Pinpoint the cell where the given text exists, returning its (x, y) midpoint coordinate. 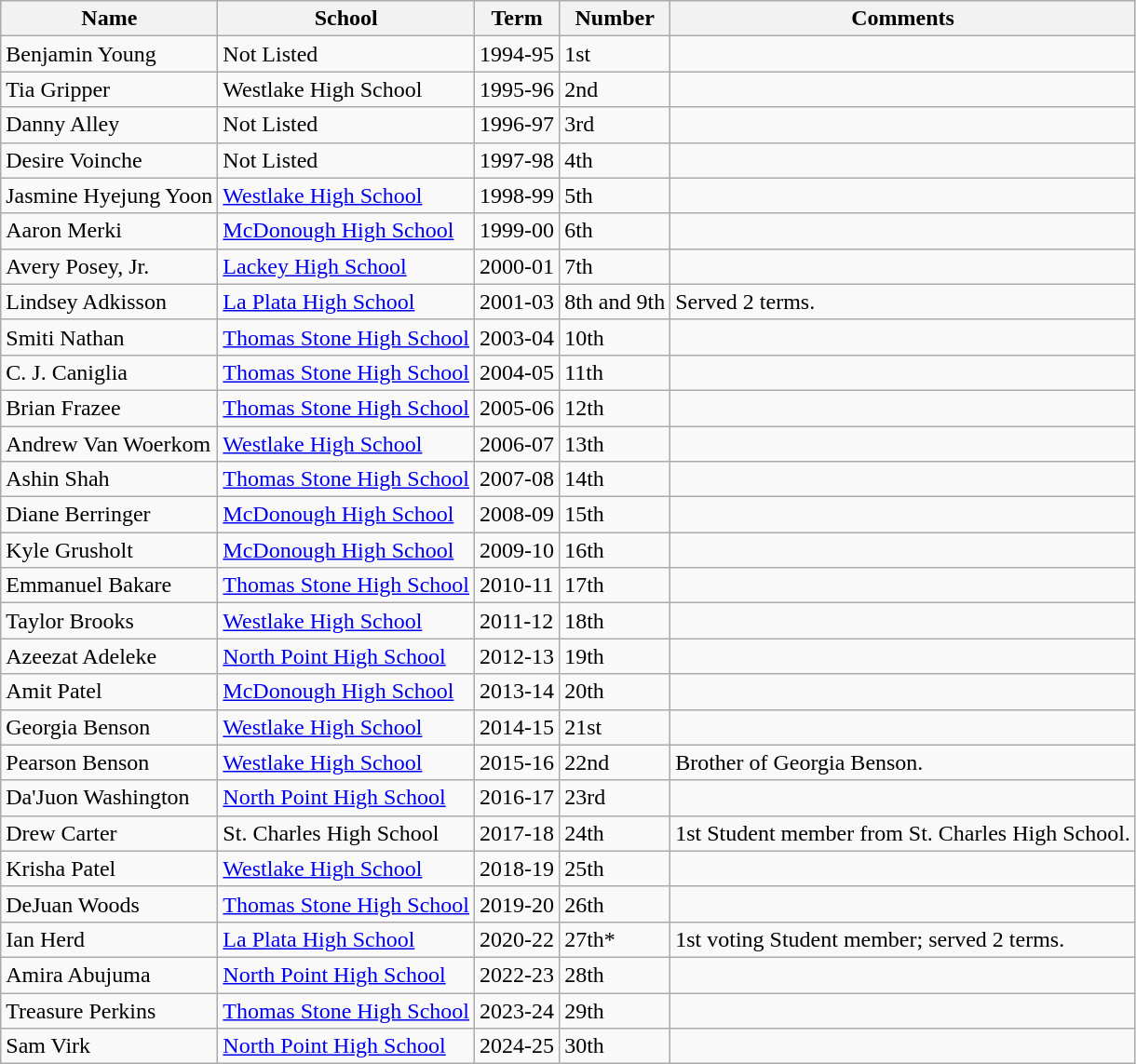
1997-98 (518, 160)
3rd (615, 125)
22nd (615, 762)
2013-14 (518, 692)
2009-10 (518, 550)
Amit Patel (110, 692)
1st Student member from St. Charles High School. (903, 833)
Krisha Patel (110, 869)
2003-04 (518, 337)
1996-97 (518, 125)
Name (110, 19)
Smiti Nathan (110, 337)
4th (615, 160)
12th (615, 408)
Azeezat Adeleke (110, 656)
Emmanuel Bakare (110, 586)
Lindsey Adkisson (110, 302)
Andrew Van Woerkom (110, 444)
2004-05 (518, 372)
17th (615, 586)
2012-13 (518, 656)
26th (615, 904)
Taylor Brooks (110, 621)
2nd (615, 89)
2020-22 (518, 939)
29th (615, 1010)
2024-25 (518, 1046)
15th (615, 515)
21st (615, 727)
13th (615, 444)
2008-09 (518, 515)
Served 2 terms. (903, 302)
Pearson Benson (110, 762)
Diane Berringer (110, 515)
Aaron Merki (110, 231)
2007-08 (518, 479)
2023-24 (518, 1010)
Treasure Perkins (110, 1010)
2022-23 (518, 975)
1999-00 (518, 231)
27th* (615, 939)
11th (615, 372)
Drew Carter (110, 833)
Comments (903, 19)
Avery Posey, Jr. (110, 266)
Number (615, 19)
1998-99 (518, 195)
2005-06 (518, 408)
10th (615, 337)
24th (615, 833)
Ashin Shah (110, 479)
Amira Abujuma (110, 975)
2019-20 (518, 904)
1st (615, 54)
8th and 9th (615, 302)
Da'Juon Washington (110, 798)
Brian Frazee (110, 408)
25th (615, 869)
14th (615, 479)
1994-95 (518, 54)
Danny Alley (110, 125)
2018-19 (518, 869)
St. Charles High School (346, 833)
Ian Herd (110, 939)
Benjamin Young (110, 54)
Tia Gripper (110, 89)
1995-96 (518, 89)
Georgia Benson (110, 727)
2014-15 (518, 727)
DeJuan Woods (110, 904)
Lackey High School (346, 266)
2016-17 (518, 798)
1st voting Student member; served 2 terms. (903, 939)
2011-12 (518, 621)
2010-11 (518, 586)
Desire Voinche (110, 160)
Sam Virk (110, 1046)
28th (615, 975)
19th (615, 656)
2000-01 (518, 266)
2006-07 (518, 444)
18th (615, 621)
7th (615, 266)
Jasmine Hyejung Yoon (110, 195)
Term (518, 19)
16th (615, 550)
Kyle Grusholt (110, 550)
23rd (615, 798)
30th (615, 1046)
6th (615, 231)
2015-16 (518, 762)
2001-03 (518, 302)
Brother of Georgia Benson. (903, 762)
5th (615, 195)
School (346, 19)
20th (615, 692)
2017-18 (518, 833)
C. J. Caniglia (110, 372)
